Search for the cell housing the specified text and yield its (x, y) center coordinate. 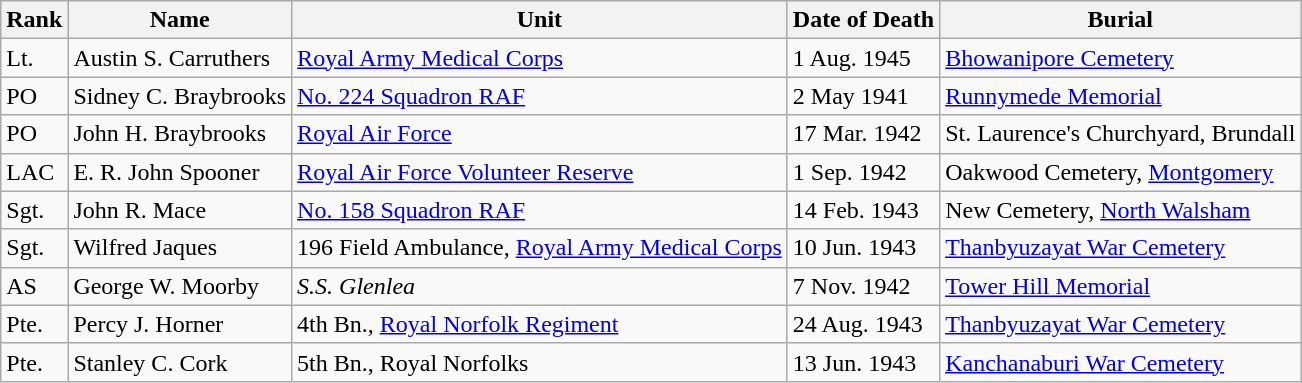
Unit (540, 20)
Kanchanaburi War Cemetery (1120, 362)
1 Aug. 1945 (863, 58)
Runnymede Memorial (1120, 96)
AS (34, 286)
Name (180, 20)
No. 224 Squadron RAF (540, 96)
John R. Mace (180, 210)
LAC (34, 172)
No. 158 Squadron RAF (540, 210)
Rank (34, 20)
E. R. John Spooner (180, 172)
Oakwood Cemetery, Montgomery (1120, 172)
Stanley C. Cork (180, 362)
24 Aug. 1943 (863, 324)
Date of Death (863, 20)
Tower Hill Memorial (1120, 286)
2 May 1941 (863, 96)
S.S. Glenlea (540, 286)
John H. Braybrooks (180, 134)
Sidney C. Braybrooks (180, 96)
Royal Army Medical Corps (540, 58)
10 Jun. 1943 (863, 248)
Royal Air Force Volunteer Reserve (540, 172)
George W. Moorby (180, 286)
13 Jun. 1943 (863, 362)
14 Feb. 1943 (863, 210)
St. Laurence's Churchyard, Brundall (1120, 134)
Burial (1120, 20)
4th Bn., Royal Norfolk Regiment (540, 324)
Austin S. Carruthers (180, 58)
Royal Air Force (540, 134)
196 Field Ambulance, Royal Army Medical Corps (540, 248)
7 Nov. 1942 (863, 286)
5th Bn., Royal Norfolks (540, 362)
Wilfred Jaques (180, 248)
17 Mar. 1942 (863, 134)
New Cemetery, North Walsham (1120, 210)
1 Sep. 1942 (863, 172)
Percy J. Horner (180, 324)
Lt. (34, 58)
Bhowanipore Cemetery (1120, 58)
